Scan for the cell matching the given text and deliver its [x, y] coordinate at center. 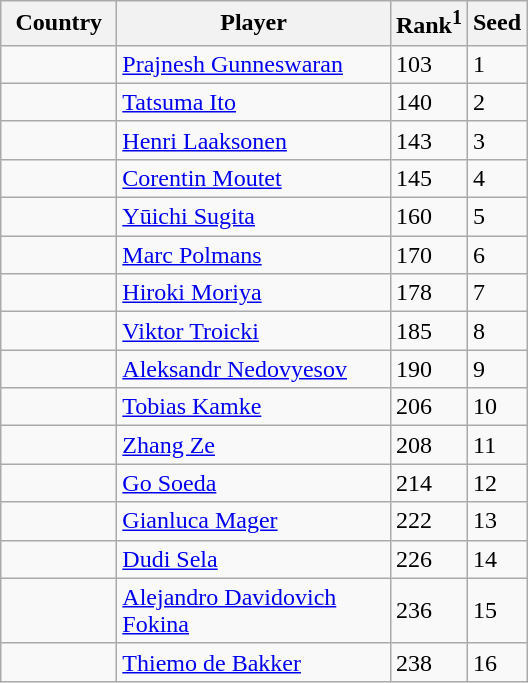
Dudi Sela [254, 559]
185 [428, 331]
226 [428, 559]
12 [496, 483]
9 [496, 369]
1 [496, 64]
Gianluca Mager [254, 521]
Player [254, 24]
Hiroki Moriya [254, 293]
4 [496, 178]
Tobias Kamke [254, 407]
236 [428, 610]
103 [428, 64]
140 [428, 102]
7 [496, 293]
5 [496, 217]
Yūichi Sugita [254, 217]
145 [428, 178]
143 [428, 140]
Viktor Troicki [254, 331]
6 [496, 255]
Thiemo de Bakker [254, 662]
13 [496, 521]
190 [428, 369]
Rank1 [428, 24]
178 [428, 293]
14 [496, 559]
208 [428, 445]
206 [428, 407]
Country [59, 24]
Henri Laaksonen [254, 140]
Prajnesh Gunneswaran [254, 64]
16 [496, 662]
170 [428, 255]
Zhang Ze [254, 445]
11 [496, 445]
Go Soeda [254, 483]
Marc Polmans [254, 255]
8 [496, 331]
160 [428, 217]
15 [496, 610]
2 [496, 102]
Tatsuma Ito [254, 102]
Alejandro Davidovich Fokina [254, 610]
214 [428, 483]
238 [428, 662]
10 [496, 407]
222 [428, 521]
Seed [496, 24]
Aleksandr Nedovyesov [254, 369]
3 [496, 140]
Corentin Moutet [254, 178]
